Extract the [X, Y] coordinate from the center of the cell holding the provided text.  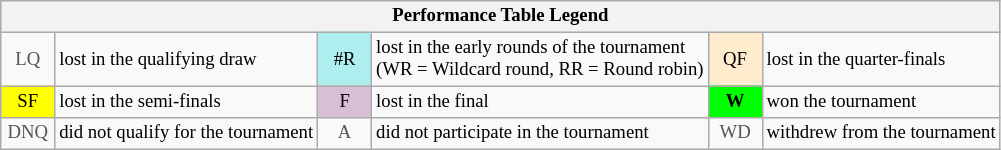
QF [735, 60]
A [345, 134]
DNQ [28, 134]
lost in the quarter-finals [881, 60]
won the tournament [881, 102]
LQ [28, 60]
W [735, 102]
F [345, 102]
#R [345, 60]
did not qualify for the tournament [186, 134]
lost in the semi-finals [186, 102]
withdrew from the tournament [881, 134]
WD [735, 134]
lost in the final [540, 102]
lost in the qualifying draw [186, 60]
did not participate in the tournament [540, 134]
Performance Table Legend [500, 16]
SF [28, 102]
lost in the early rounds of the tournament(WR = Wildcard round, RR = Round robin) [540, 60]
